Pinpoint the cell where the given text exists, returning its (X, Y) midpoint coordinate. 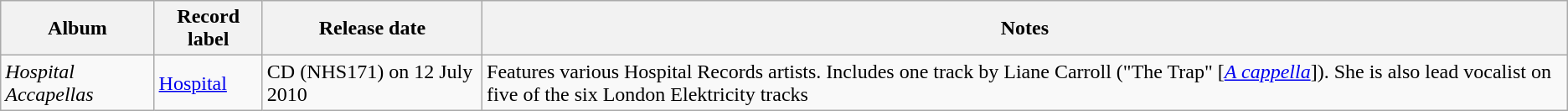
Hospital (208, 82)
Album (77, 29)
Notes (1025, 29)
Record label (208, 29)
CD (NHS171) on 12 July 2010 (372, 82)
Release date (372, 29)
Hospital Accapellas (77, 82)
